Identify which cell holds the provided text, then report its (x, y) central coordinate. 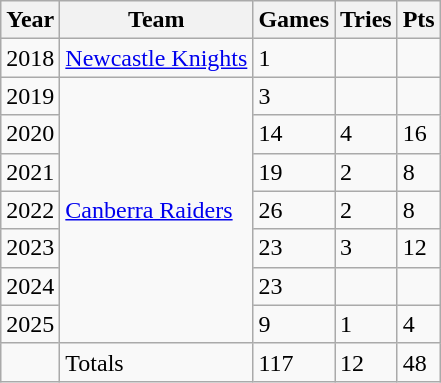
2020 (30, 134)
Pts (418, 20)
Team (156, 20)
2025 (30, 324)
2022 (30, 210)
48 (418, 362)
Canberra Raiders (156, 210)
19 (294, 172)
16 (418, 134)
2024 (30, 286)
Newcastle Knights (156, 58)
9 (294, 324)
2023 (30, 248)
117 (294, 362)
14 (294, 134)
Year (30, 20)
Totals (156, 362)
2018 (30, 58)
2019 (30, 96)
Games (294, 20)
Tries (366, 20)
2021 (30, 172)
26 (294, 210)
